Return the [X, Y] coordinate for the center point of the cell that contains the specified text.  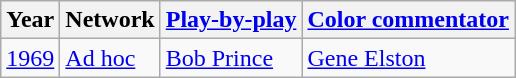
Gene Elston [408, 58]
Color commentator [408, 20]
Network [110, 20]
Bob Prince [231, 58]
Ad hoc [110, 58]
Year [30, 20]
1969 [30, 58]
Play-by-play [231, 20]
